Determine the [x, y] coordinate at the center of the cell enclosing the given text.  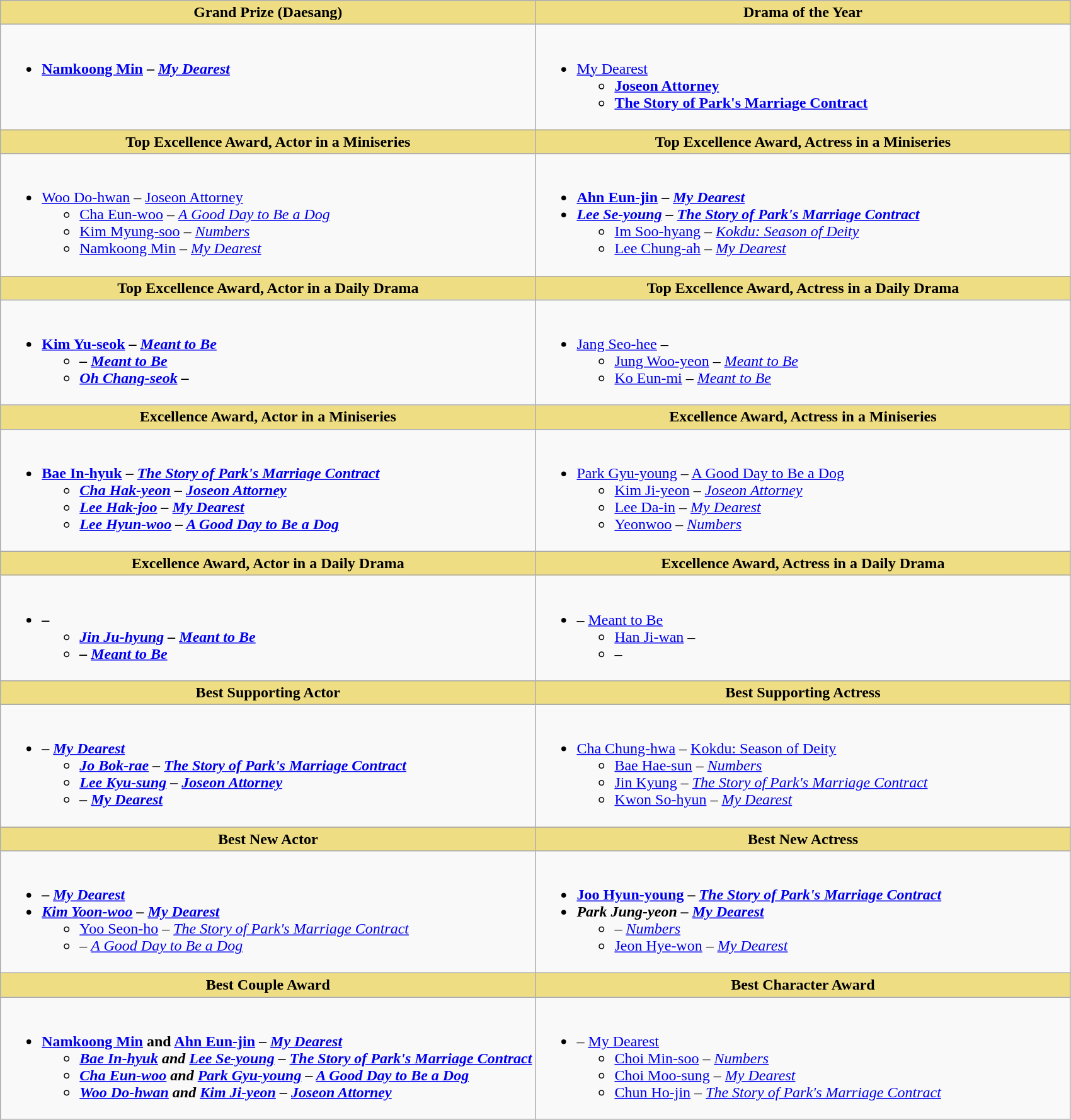
Namkoong Min – My Dearest [268, 77]
Best New Actor [268, 838]
Best New Actress [803, 838]
Top Excellence Award, Actress in a Miniseries [803, 142]
Bae In-hyuk – The Story of Park's Marriage ContractCha Hak-yeon – Joseon AttorneyLee Hak-joo – My DearestLee Hyun-woo – A Good Day to Be a Dog [268, 490]
Top Excellence Award, Actor in a Miniseries [268, 142]
Best Character Award [803, 985]
Excellence Award, Actress in a Miniseries [803, 417]
– Jin Ju-hyung – Meant to Be – Meant to Be [268, 627]
– My DearestChoi Min-soo – NumbersChoi Moo-sung – My DearestChun Ho-jin – The Story of Park's Marriage Contract [803, 1058]
Joo Hyun-young – The Story of Park's Marriage ContractPark Jung-yeon – My Dearest – NumbersJeon Hye-won – My Dearest [803, 912]
Excellence Award, Actor in a Daily Drama [268, 563]
Best Couple Award [268, 985]
Drama of the Year [803, 13]
My DearestJoseon AttorneyThe Story of Park's Marriage Contract [803, 77]
Kim Yu-seok – Meant to Be – Meant to BeOh Chang-seok – [268, 353]
– Meant to BeHan Ji-wan – – [803, 627]
– My DearestKim Yoon-woo – My DearestYoo Seon-ho – The Story of Park's Marriage Contract – A Good Day to Be a Dog [268, 912]
Top Excellence Award, Actress in a Daily Drama [803, 288]
– My DearestJo Bok-rae – The Story of Park's Marriage ContractLee Kyu-sung – Joseon Attorney – My Dearest [268, 765]
Excellence Award, Actress in a Daily Drama [803, 563]
Best Supporting Actor [268, 692]
Ahn Eun-jin – My DearestLee Se-young – The Story of Park's Marriage ContractIm Soo-hyang – Kokdu: Season of DeityLee Chung-ah – My Dearest [803, 215]
Excellence Award, Actor in a Miniseries [268, 417]
Cha Chung-hwa – Kokdu: Season of DeityBae Hae-sun – NumbersJin Kyung – The Story of Park's Marriage ContractKwon So-hyun – My Dearest [803, 765]
Park Gyu-young – A Good Day to Be a DogKim Ji-yeon – Joseon AttorneyLee Da-in – My DearestYeonwoo – Numbers [803, 490]
Jang Seo-hee – Jung Woo-yeon – Meant to BeKo Eun-mi – Meant to Be [803, 353]
Top Excellence Award, Actor in a Daily Drama [268, 288]
Woo Do-hwan – Joseon AttorneyCha Eun-woo – A Good Day to Be a DogKim Myung-soo – NumbersNamkoong Min – My Dearest [268, 215]
Grand Prize (Daesang) [268, 13]
Best Supporting Actress [803, 692]
